Detect which cell encompasses the target text, then output its [X, Y] center coordinate. 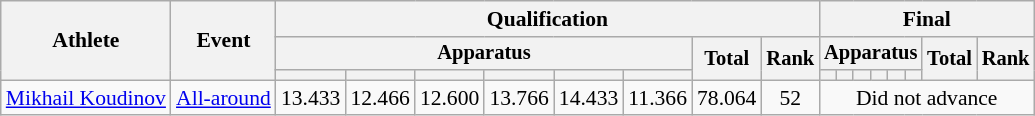
Mikhail Koudinov [86, 98]
12.466 [380, 98]
13.433 [310, 98]
52 [790, 98]
Athlete [86, 40]
Event [224, 40]
Qualification [548, 19]
Did not advance [926, 98]
11.366 [658, 98]
Final [926, 19]
78.064 [726, 98]
All-around [224, 98]
14.433 [588, 98]
13.766 [518, 98]
12.600 [450, 98]
